Extract the (X, Y) coordinate from the center of the cell holding the provided text.  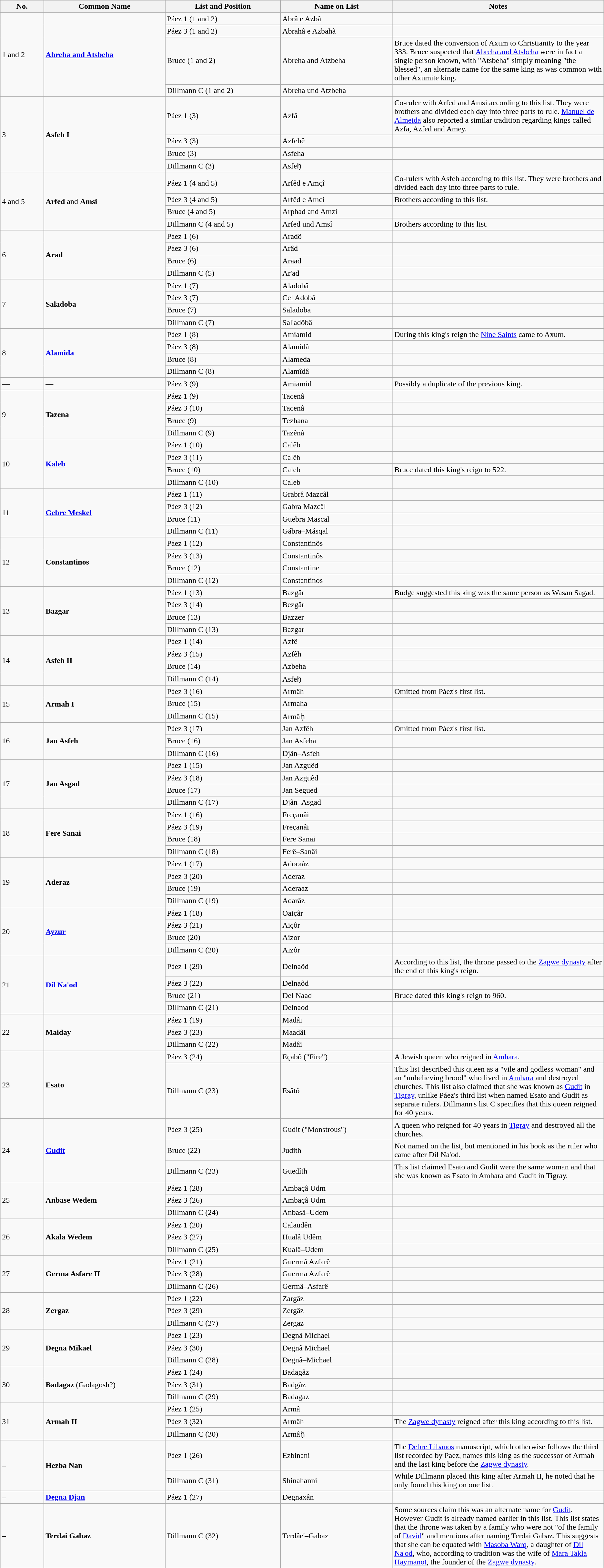
Páez 3 (20) (223, 876)
Páez 1 (23) (223, 1335)
Gudit ("Monstrous") (337, 1129)
Dillmann C (30) (223, 1434)
Páez 1 (9) (223, 396)
27 (22, 1274)
Germâ–Asfarê (337, 1286)
Dillmann C (4 and 5) (223, 224)
No. (22, 6)
Jan Segued (337, 790)
Bruce dated this king's reign to 960. (498, 995)
Dillmann C (16) (223, 753)
Guerma Azfarê (337, 1274)
Bruce (21) (223, 995)
Páez 1 (13) (223, 593)
Maadâi (337, 1032)
21 (22, 985)
8 (22, 353)
Páez 3 (13) (223, 556)
Bruce (13) (223, 617)
6 (22, 255)
Dillmann C (21) (223, 1008)
Páez 3 (21) (223, 925)
Abreha und Atzbeha (337, 90)
Co-rulers with Asfeh according to this list. They were brothers and divided each day into three parts to rule. (498, 183)
Aizôr (337, 950)
Tazena (105, 414)
Páez 3 (1 and 2) (223, 31)
Páez 3 (11) (223, 457)
Badagaz (Gadagosh?) (105, 1384)
Páez 3 (31) (223, 1384)
Páez 3 (12) (223, 506)
Armaha (337, 704)
Páez 1 (8) (223, 335)
Bruce (8) (223, 359)
Dillmann C (28) (223, 1360)
Arfêd e Amçî (337, 183)
Páez 3 (15) (223, 654)
Páez 3 (6) (223, 249)
Badgâz (337, 1384)
Tezhana (337, 421)
Name on List (337, 6)
Tazênâ (337, 433)
Degna Djan (105, 1497)
Delnaod (337, 1008)
Anbase Wedem (105, 1200)
Maiday (105, 1032)
Páez 3 (7) (223, 298)
A Jewish queen who reigned in Amhara. (498, 1057)
1 and 2 (22, 55)
Páez 3 (26) (223, 1200)
Páez 3 (19) (223, 827)
Armah II (105, 1422)
Jan Asgad (105, 784)
Grabrâ Mazcâl (337, 494)
26 (22, 1237)
Hualâ Udêm (337, 1237)
Degna Mikael (105, 1348)
Dillmann C (13) (223, 629)
Páez 1 (29) (223, 966)
Alamîdâ (337, 372)
Dillmann C (1 and 2) (223, 90)
14 (22, 660)
Bruce (1 and 2) (223, 61)
Guermâ Azfarê (337, 1262)
Páez 1 (26) (223, 1455)
Kaleb (105, 463)
Arâd (337, 249)
Abrahâ e Azbahã (337, 31)
Dillmann C (17) (223, 802)
15 (22, 704)
23 (22, 1084)
Bruce (7) (223, 310)
Esato (105, 1084)
Abreha and Atsbeha (105, 55)
28 (22, 1311)
Páez 1 (14) (223, 642)
Gudit (105, 1150)
Aradô (337, 236)
Páez 1 (18) (223, 913)
Oaiçâr (337, 913)
Bruce (3) (223, 153)
Azbeha (337, 666)
Páez 3 (32) (223, 1421)
Dillmann C (19) (223, 901)
4 and 5 (22, 201)
Páez 1 (10) (223, 445)
A queen who reigned for 40 years in Tigray and destroyed all the churches. (498, 1129)
Gábra–Másqal (337, 531)
Hezba Nan (105, 1465)
Páez 3 (16) (223, 691)
Common Name (105, 6)
Páez 1 (20) (223, 1225)
Badagaz (337, 1397)
Páez 3 (28) (223, 1274)
Zargâz (337, 1298)
Bruce (15) (223, 704)
Bruce (17) (223, 790)
Páez 3 (9) (223, 384)
Páez 3 (17) (223, 729)
Dillmann C (22) (223, 1044)
25 (22, 1200)
Armah I (105, 704)
Dillmann C (24) (223, 1213)
Shinahanni (337, 1480)
Dillmann C (18) (223, 851)
Judith (337, 1150)
Dillmann C (20) (223, 950)
Badagâz (337, 1372)
Páez 1 (16) (223, 815)
Bruce (20) (223, 938)
Páez 3 (29) (223, 1311)
Dillmann C (5) (223, 273)
Bruce (14) (223, 666)
Abreha and Atzbeha (337, 61)
Kualâ–Udem (337, 1249)
Bruce (4 and 5) (223, 212)
Alamida (105, 353)
Abrâ e Azbâ (337, 19)
Páez 1 (22) (223, 1298)
Alamidâ (337, 347)
Páez 3 (22) (223, 983)
Bruce (18) (223, 839)
Zergâz (337, 1311)
24 (22, 1150)
Páez 3 (23) (223, 1032)
Calaudên (337, 1225)
Bezgâr (337, 605)
Ar'ad (337, 273)
Bruce (12) (223, 568)
Arfed und Amsî (337, 224)
Páez 3 (8) (223, 347)
Degnâ–Michael (337, 1360)
Gabra Mazcâl (337, 506)
16 (22, 741)
Páez 3 (27) (223, 1237)
Bruce (9) (223, 421)
While Dillmann placed this king after Armah II, he noted that he only found this king on one list. (498, 1480)
Páez 3 (18) (223, 778)
17 (22, 784)
Dillmann C (31) (223, 1480)
Dillmann C (29) (223, 1397)
Páez 1 (12) (223, 544)
Notes (498, 6)
Germa Asfare II (105, 1274)
Bazgâr (337, 593)
22 (22, 1032)
31 (22, 1422)
Bruce (22) (223, 1150)
19 (22, 882)
Bruce dated this king's reign to 522. (498, 470)
Araad (337, 261)
Dillmann C (14) (223, 679)
Terdai Gabaz (105, 1536)
Bruce (19) (223, 888)
Adoraâz (337, 864)
18 (22, 833)
Adarâz (337, 901)
20 (22, 932)
This list claimed Esato and Gudit were the same woman and that she was known as Esato in Amhara and Gudit in Tigray. (498, 1171)
Djân–Asgad (337, 802)
Páez 1 (15) (223, 766)
3 (22, 134)
Armâ (337, 1409)
Aderaaz (337, 888)
Dillmann C (8) (223, 372)
Asfeh I (105, 134)
Páez 1 (27) (223, 1497)
Dillmann C (32) (223, 1536)
Azfâ (337, 116)
Páez 1 (24) (223, 1372)
Constantine (337, 568)
Dillmann C (25) (223, 1249)
11 (22, 513)
Aladobâ (337, 285)
Aiçôr (337, 925)
Páez 3 (14) (223, 605)
Arphad and Amzi (337, 212)
Páez 3 (24) (223, 1057)
Dillmann C (15) (223, 716)
During this king's reign the Nine Saints came to Axum. (498, 335)
Páez 1 (4 and 5) (223, 183)
Bruce (10) (223, 470)
Páez 3 (25) (223, 1129)
List and Position (223, 6)
Páez 1 (7) (223, 285)
According to this list, the throne passed to the Zagwe dynasty after the end of this king's reign. (498, 966)
13 (22, 611)
Páez 1 (3) (223, 116)
Dillmann C (9) (223, 433)
Asfeha (337, 153)
Páez 1 (6) (223, 236)
Arfêd e Amci (337, 199)
Azfehê (337, 141)
Terdâe'–Gabaz (337, 1536)
Alameda (337, 359)
Guedîth (337, 1171)
Asfeh II (105, 660)
Djân–Asfeh (337, 753)
Páez 3 (10) (223, 408)
Possibly a duplicate of the previous king. (498, 384)
Páez 3 (30) (223, 1348)
Bruce (6) (223, 261)
Sal'adôbâ (337, 322)
30 (22, 1384)
Dil Na'od (105, 985)
Gebre Meskel (105, 513)
Jan Azfêh (337, 729)
Dillmann C (12) (223, 580)
Not named on the list, but mentioned in his book as the ruler who came after Dil Na'od. (498, 1150)
Páez 3 (3) (223, 141)
9 (22, 414)
Del Naad (337, 995)
Arad (105, 255)
Ezbinani (337, 1455)
Dillmann C (3) (223, 166)
Degnaxân (337, 1497)
Dillmann C (26) (223, 1286)
Dillmann C (10) (223, 482)
Páez 1 (21) (223, 1262)
Esâtô (337, 1091)
The Zagwe dynasty reigned after this king according to this list. (498, 1421)
Anbasâ–Udem (337, 1213)
Páez 1 (19) (223, 1020)
Páez 1 (17) (223, 864)
Jan Asfeh (105, 741)
Páez 3 (4 and 5) (223, 199)
Ayzur (105, 932)
Páez 1 (28) (223, 1188)
Eçabô ("Fire") (337, 1057)
Arfed and Amsi (105, 201)
7 (22, 304)
Bruce (16) (223, 741)
Dillmann C (27) (223, 1323)
Azfêh (337, 654)
Cel Adobâ (337, 298)
Páez 1 (25) (223, 1409)
Jan Asfeha (337, 741)
Ferê–Sanâi (337, 851)
Dillmann C (11) (223, 531)
Bazzer (337, 617)
Páez 1 (11) (223, 494)
29 (22, 1348)
Aizor (337, 938)
Budge suggested this king was the same person as Wasan Sagad. (498, 593)
Páez 1 (1 and 2) (223, 19)
Akala Wedem (105, 1237)
Dillmann C (7) (223, 322)
Azfê (337, 642)
12 (22, 562)
Guebra Mascal (337, 519)
Bruce (11) (223, 519)
10 (22, 463)
